Find where the given text appears and provide that cell's center as (X, Y) coordinate. 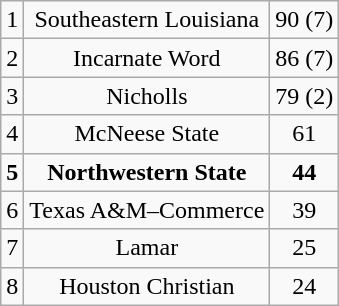
Southeastern Louisiana (147, 20)
2 (12, 58)
Texas A&M–Commerce (147, 210)
Houston Christian (147, 286)
44 (304, 172)
1 (12, 20)
79 (2) (304, 96)
8 (12, 286)
Incarnate Word (147, 58)
25 (304, 248)
61 (304, 134)
McNeese State (147, 134)
90 (7) (304, 20)
39 (304, 210)
3 (12, 96)
4 (12, 134)
6 (12, 210)
24 (304, 286)
5 (12, 172)
Lamar (147, 248)
Nicholls (147, 96)
7 (12, 248)
Northwestern State (147, 172)
86 (7) (304, 58)
